Locate the cell with the specified text and output its [X, Y] center coordinate. 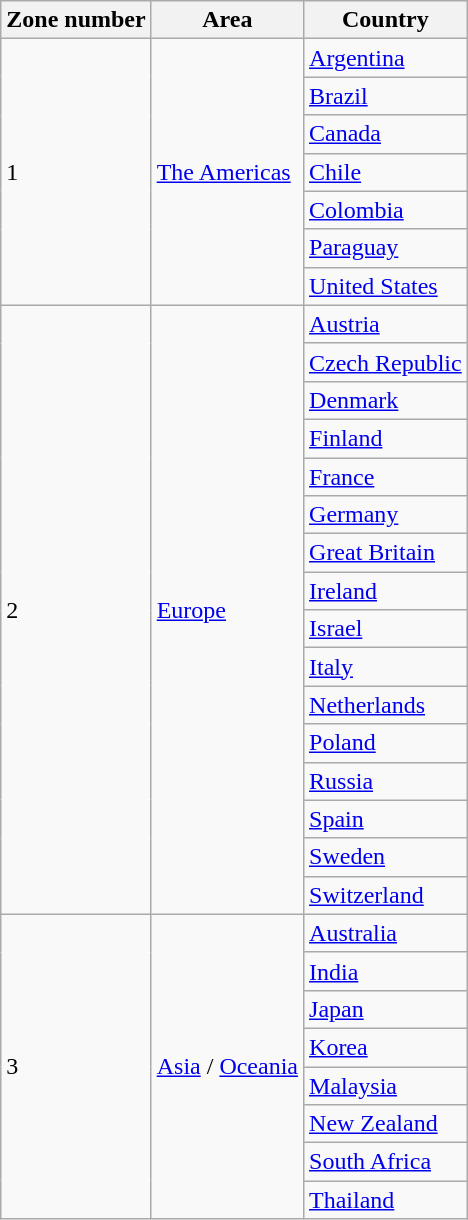
2 [76, 610]
Zone number [76, 20]
Netherlands [386, 705]
Spain [386, 819]
Switzerland [386, 895]
Chile [386, 172]
Israel [386, 629]
Malaysia [386, 1085]
Paraguay [386, 248]
Finland [386, 438]
The Americas [227, 172]
Colombia [386, 210]
Germany [386, 515]
Argentina [386, 58]
Australia [386, 933]
New Zealand [386, 1124]
United States [386, 286]
Great Britain [386, 553]
Country [386, 20]
Poland [386, 743]
Thailand [386, 1200]
Area [227, 20]
1 [76, 172]
Canada [386, 134]
Italy [386, 667]
Russia [386, 781]
Denmark [386, 400]
India [386, 971]
France [386, 477]
3 [76, 1066]
Japan [386, 1009]
South Africa [386, 1162]
Asia / Oceania [227, 1066]
Korea [386, 1047]
Ireland [386, 591]
Austria [386, 324]
Sweden [386, 857]
Brazil [386, 96]
Europe [227, 610]
Czech Republic [386, 362]
